Detect which cell encompasses the target text, then output its [X, Y] center coordinate. 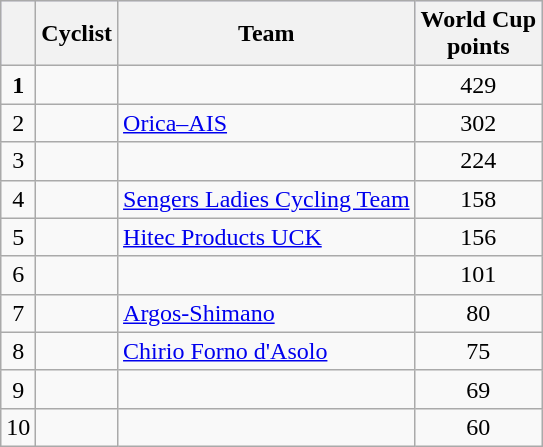
Orica–AIS [267, 123]
1 [18, 85]
Cyclist [77, 34]
3 [18, 161]
80 [478, 313]
Sengers Ladies Cycling Team [267, 199]
Chirio Forno d'Asolo [267, 351]
Argos-Shimano [267, 313]
60 [478, 427]
302 [478, 123]
7 [18, 313]
5 [18, 237]
429 [478, 85]
World Cuppoints [478, 34]
2 [18, 123]
101 [478, 275]
224 [478, 161]
156 [478, 237]
9 [18, 389]
10 [18, 427]
Hitec Products UCK [267, 237]
6 [18, 275]
4 [18, 199]
8 [18, 351]
75 [478, 351]
Team [267, 34]
69 [478, 389]
158 [478, 199]
